Detect which cell encompasses the target text, then output its (X, Y) center coordinate. 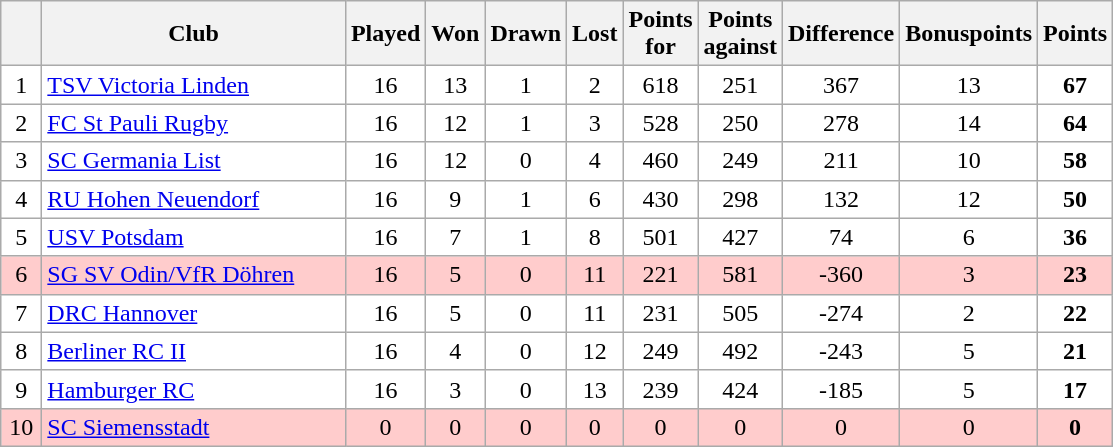
239 (660, 389)
67 (1076, 85)
Points against (740, 34)
DRC Hannover (194, 313)
58 (1076, 161)
Drawn (526, 34)
618 (660, 85)
RU Hohen Neuendorf (194, 199)
Lost (595, 34)
427 (740, 237)
251 (740, 85)
Bonuspoints (969, 34)
-243 (840, 351)
221 (660, 275)
Won (456, 34)
460 (660, 161)
Difference (840, 34)
-360 (840, 275)
581 (740, 275)
SG SV Odin/VfR Döhren (194, 275)
17 (1076, 389)
298 (740, 199)
367 (840, 85)
Played (385, 34)
-274 (840, 313)
278 (840, 123)
23 (1076, 275)
74 (840, 237)
505 (740, 313)
528 (660, 123)
SC Siemensstadt (194, 427)
36 (1076, 237)
Points for (660, 34)
211 (840, 161)
-185 (840, 389)
14 (969, 123)
USV Potsdam (194, 237)
64 (1076, 123)
Club (194, 34)
231 (660, 313)
Points (1076, 34)
FC St Pauli Rugby (194, 123)
SC Germania List (194, 161)
TSV Victoria Linden (194, 85)
492 (740, 351)
50 (1076, 199)
Berliner RC II (194, 351)
22 (1076, 313)
501 (660, 237)
132 (840, 199)
250 (740, 123)
424 (740, 389)
Hamburger RC (194, 389)
21 (1076, 351)
430 (660, 199)
